Capture the cell that displays the provided text and extract its (x, y) central coordinate. 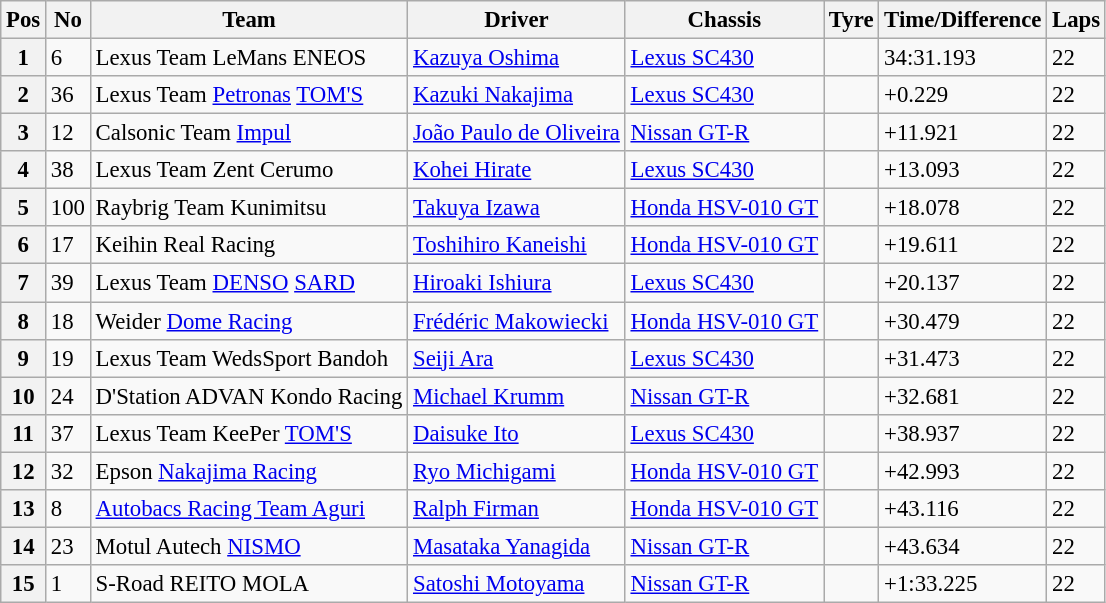
15 (24, 584)
38 (68, 170)
Takuya Izawa (516, 208)
+11.921 (963, 133)
Kohei Hirate (516, 170)
100 (68, 208)
+13.093 (963, 170)
39 (68, 283)
+42.993 (963, 471)
19 (68, 358)
17 (68, 245)
Kazuki Nakajima (516, 95)
23 (68, 546)
+19.611 (963, 245)
Weider Dome Racing (248, 321)
9 (24, 358)
Autobacs Racing Team Aguri (248, 509)
+1:33.225 (963, 584)
34:31.193 (963, 58)
36 (68, 95)
Keihin Real Racing (248, 245)
Toshihiro Kaneishi (516, 245)
+43.634 (963, 546)
32 (68, 471)
Lexus Team LeMans ENEOS (248, 58)
Ryo Michigami (516, 471)
Driver (516, 20)
+43.116 (963, 509)
Daisuke Ito (516, 433)
Kazuya Oshima (516, 58)
37 (68, 433)
+31.473 (963, 358)
Frédéric Makowiecki (516, 321)
+20.137 (963, 283)
+38.937 (963, 433)
3 (24, 133)
Lexus Team Petronas TOM'S (248, 95)
Time/Difference (963, 20)
+30.479 (963, 321)
2 (24, 95)
Tyre (852, 20)
+18.078 (963, 208)
Laps (1076, 20)
Motul Autech NISMO (248, 546)
Lexus Team Zent Cerumo (248, 170)
Pos (24, 20)
S-Road REITO MOLA (248, 584)
Michael Krumm (516, 396)
No (68, 20)
5 (24, 208)
João Paulo de Oliveira (516, 133)
Lexus Team WedsSport Bandoh (248, 358)
Lexus Team DENSO SARD (248, 283)
Lexus Team KeePer TOM'S (248, 433)
Hiroaki Ishiura (516, 283)
Chassis (724, 20)
Calsonic Team Impul (248, 133)
Team (248, 20)
Ralph Firman (516, 509)
24 (68, 396)
Seiji Ara (516, 358)
18 (68, 321)
10 (24, 396)
Raybrig Team Kunimitsu (248, 208)
Satoshi Motoyama (516, 584)
Masataka Yanagida (516, 546)
14 (24, 546)
7 (24, 283)
11 (24, 433)
4 (24, 170)
D'Station ADVAN Kondo Racing (248, 396)
Epson Nakajima Racing (248, 471)
+32.681 (963, 396)
13 (24, 509)
+0.229 (963, 95)
